Extract the [x, y] coordinate from the center of the cell holding the provided text.  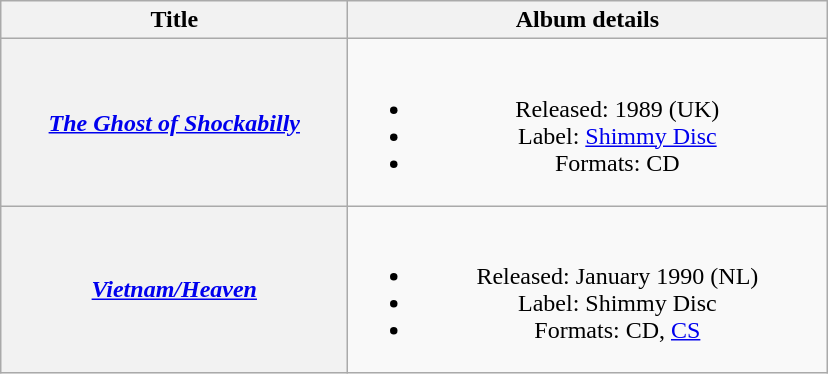
Vietnam/Heaven [174, 290]
Released: January 1990 (NL)Label: Shimmy DiscFormats: CD, CS [588, 290]
Title [174, 20]
Released: 1989 (UK)Label: Shimmy DiscFormats: CD [588, 122]
The Ghost of Shockabilly [174, 122]
Album details [588, 20]
